Identify which cell holds the provided text, then report its (X, Y) central coordinate. 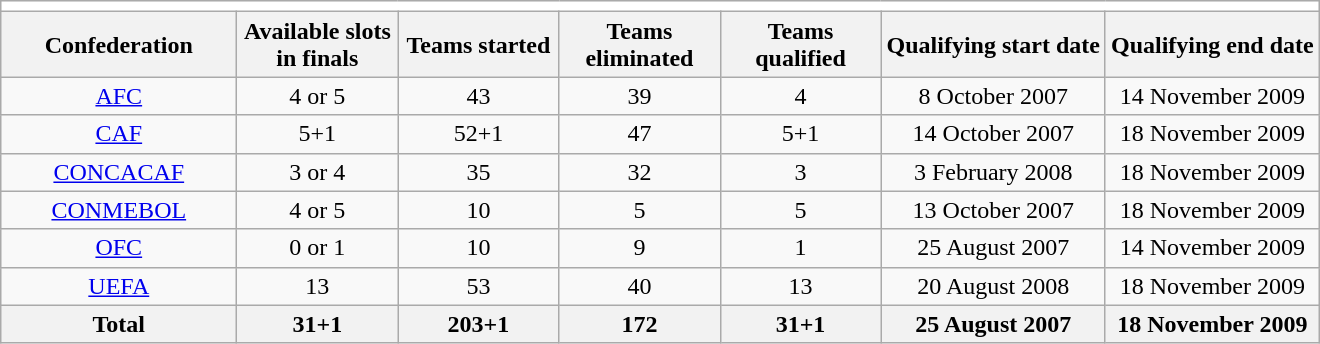
53 (478, 286)
Qualifying start date (993, 44)
Teams qualified (800, 44)
39 (640, 96)
203+1 (478, 324)
OFC (119, 248)
14 October 2007 (993, 134)
40 (640, 286)
Confederation (119, 44)
1 (800, 248)
Total (119, 324)
CAF (119, 134)
3 or 4 (318, 172)
AFC (119, 96)
8 October 2007 (993, 96)
9 (640, 248)
35 (478, 172)
3 (800, 172)
20 August 2008 (993, 286)
3 February 2008 (993, 172)
Qualifying end date (1212, 44)
52+1 (478, 134)
47 (640, 134)
0 or 1 (318, 248)
CONMEBOL (119, 210)
4 (800, 96)
Available slots in finals (318, 44)
Teams started (478, 44)
Teams eliminated (640, 44)
CONCACAF (119, 172)
13 October 2007 (993, 210)
43 (478, 96)
172 (640, 324)
32 (640, 172)
UEFA (119, 286)
